Return the [x, y] coordinate for the center point of the cell that contains the specified text.  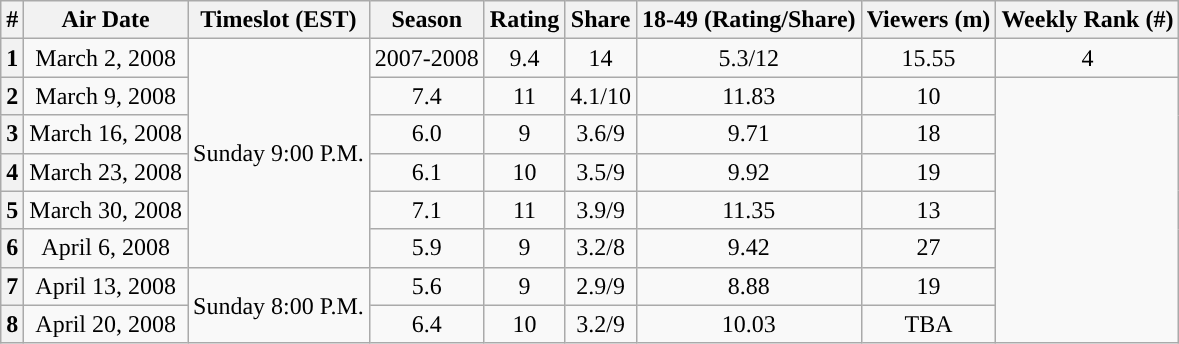
5.6 [426, 286]
8 [12, 324]
TBA [928, 324]
3 [12, 134]
11.83 [748, 96]
Sunday 8:00 P.M. [279, 305]
4.1/10 [601, 96]
2.9/9 [601, 286]
Season [426, 20]
14 [601, 58]
10.03 [748, 324]
Share [601, 20]
9.92 [748, 172]
5 [12, 210]
6 [12, 248]
March 30, 2008 [106, 210]
April 13, 2008 [106, 286]
April 6, 2008 [106, 248]
1 [12, 58]
Rating [524, 20]
2007-2008 [426, 58]
# [12, 20]
9.71 [748, 134]
Weekly Rank (#) [1088, 20]
7.1 [426, 210]
March 23, 2008 [106, 172]
3.2/8 [601, 248]
3.5/9 [601, 172]
15.55 [928, 58]
3.9/9 [601, 210]
Timeslot (EST) [279, 20]
18 [928, 134]
8.88 [748, 286]
27 [928, 248]
6.4 [426, 324]
March 16, 2008 [106, 134]
7.4 [426, 96]
18-49 (Rating/Share) [748, 20]
3.2/9 [601, 324]
5.9 [426, 248]
3.6/9 [601, 134]
9.4 [524, 58]
Sunday 9:00 P.M. [279, 153]
13 [928, 210]
6.1 [426, 172]
9.42 [748, 248]
6.0 [426, 134]
April 20, 2008 [106, 324]
Viewers (m) [928, 20]
March 9, 2008 [106, 96]
2 [12, 96]
11.35 [748, 210]
7 [12, 286]
March 2, 2008 [106, 58]
5.3/12 [748, 58]
Air Date [106, 20]
